Output the (X, Y) coordinate of the center of the cell containing the given text.  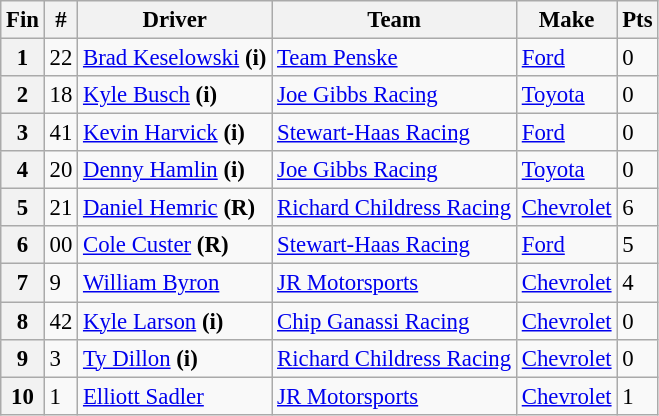
Team Penske (394, 58)
18 (60, 95)
42 (60, 321)
Kyle Larson (i) (175, 321)
Kevin Harvick (i) (175, 133)
Ty Dillon (i) (175, 358)
Brad Keselowski (i) (175, 58)
7 (23, 283)
2 (23, 95)
William Byron (175, 283)
Driver (175, 20)
Elliott Sadler (175, 396)
Daniel Hemric (R) (175, 208)
Kyle Busch (i) (175, 95)
41 (60, 133)
# (60, 20)
Fin (23, 20)
Make (566, 20)
Cole Custer (R) (175, 245)
10 (23, 396)
22 (60, 58)
00 (60, 245)
Chip Ganassi Racing (394, 321)
8 (23, 321)
20 (60, 170)
Pts (638, 20)
Denny Hamlin (i) (175, 170)
Team (394, 20)
21 (60, 208)
